Detect which cell encompasses the target text, then output its [X, Y] center coordinate. 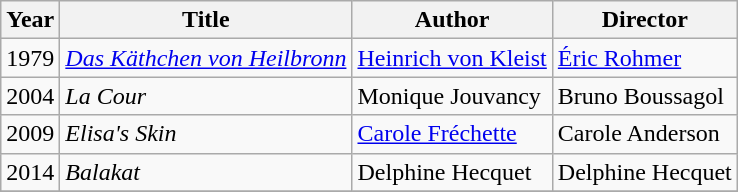
Author [452, 20]
Year [30, 20]
Monique Jouvancy [452, 96]
Bruno Boussagol [644, 96]
Carole Fréchette [452, 134]
Carole Anderson [644, 134]
Title [206, 20]
2004 [30, 96]
Director [644, 20]
Éric Rohmer [644, 58]
1979 [30, 58]
Das Käthchen von Heilbronn [206, 58]
La Cour [206, 96]
2009 [30, 134]
Balakat [206, 172]
2014 [30, 172]
Elisa's Skin [206, 134]
Heinrich von Kleist [452, 58]
